Provide the (X, Y) coordinate of the cell's center where the given text is located.  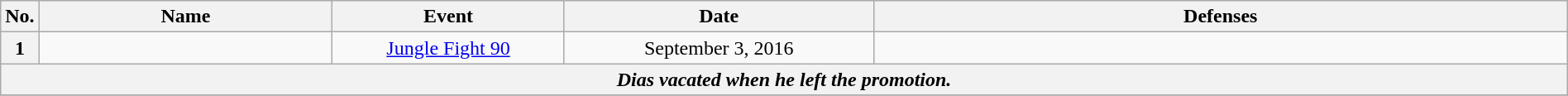
Defenses (1221, 17)
No. (20, 17)
Date (719, 17)
1 (20, 48)
Name (185, 17)
Event (448, 17)
September 3, 2016 (719, 48)
Dias vacated when he left the promotion. (784, 79)
Jungle Fight 90 (448, 48)
